Search for the cell housing the specified text and yield its [x, y] center coordinate. 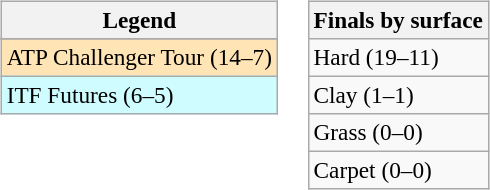
Hard (19–11) [398, 57]
Grass (0–0) [398, 133]
Clay (1–1) [398, 95]
ITF Futures (6–5) [139, 95]
Legend [139, 20]
Carpet (0–0) [398, 171]
Finals by surface [398, 20]
ATP Challenger Tour (14–7) [139, 57]
